Capture the cell that displays the provided text and extract its [X, Y] central coordinate. 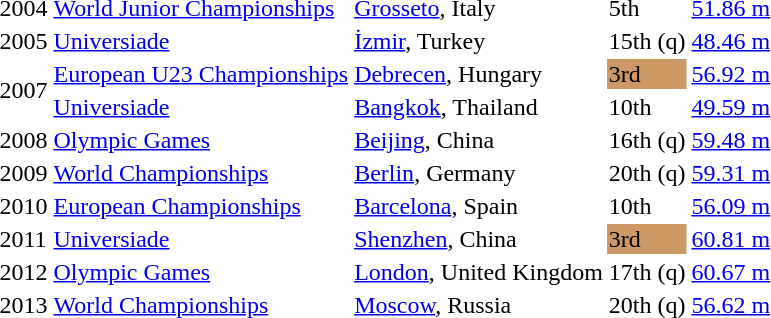
İzmir, Turkey [479, 41]
16th (q) [647, 140]
15th (q) [647, 41]
Barcelona, Spain [479, 206]
17th (q) [647, 272]
Bangkok, Thailand [479, 107]
World Championships [201, 173]
Beijing, China [479, 140]
Debrecen, Hungary [479, 74]
European U23 Championships [201, 74]
European Championships [201, 206]
Shenzhen, China [479, 239]
20th (q) [647, 173]
London, United Kingdom [479, 272]
Berlin, Germany [479, 173]
